Pinpoint the cell where the given text exists, returning its [X, Y] midpoint coordinate. 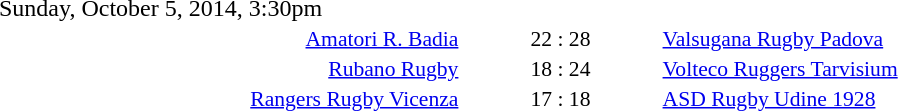
22 : 28 [560, 38]
18 : 24 [560, 68]
